Provide the [X, Y] coordinate of the cell's center where the given text is located.  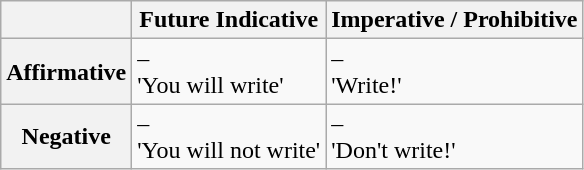
Negative [66, 136]
Future Indicative [229, 20]
– 'Write!' [454, 72]
– 'You will not write' [229, 136]
Imperative / Prohibitive [454, 20]
– 'You will write' [229, 72]
– 'Don't write!' [454, 136]
Affirmative [66, 72]
